Provide the [x, y] coordinate of the cell's center where the given text is located.  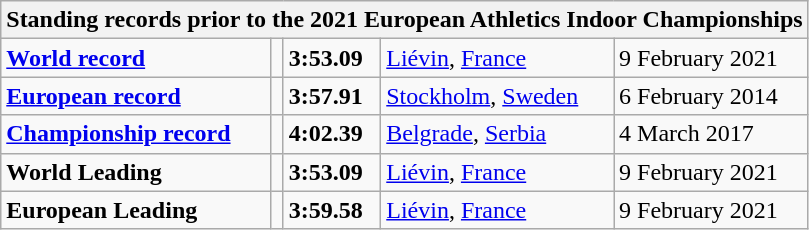
Belgrade, Serbia [498, 134]
Standing records prior to the 2021 European Athletics Indoor Championships [404, 20]
European record [136, 96]
World record [136, 58]
3:57.91 [332, 96]
3:59.58 [332, 210]
4:02.39 [332, 134]
Championship record [136, 134]
Stockholm, Sweden [498, 96]
World Leading [136, 172]
4 March 2017 [712, 134]
European Leading [136, 210]
6 February 2014 [712, 96]
